Locate the cell with the specified text and output its (x, y) center coordinate. 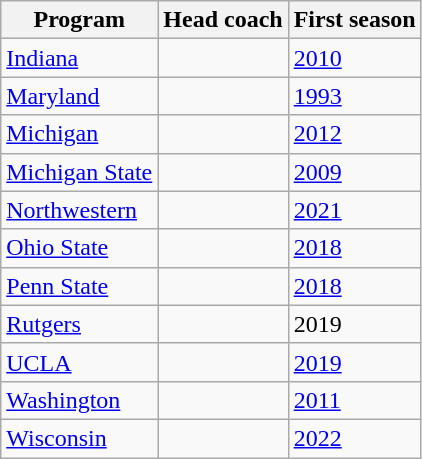
Northwestern (80, 210)
1993 (354, 96)
UCLA (80, 362)
2009 (354, 172)
Program (80, 20)
Indiana (80, 58)
Penn State (80, 286)
First season (354, 20)
Maryland (80, 96)
2021 (354, 210)
2022 (354, 438)
Rutgers (80, 324)
Michigan State (80, 172)
Wisconsin (80, 438)
Washington (80, 400)
Michigan (80, 134)
2011 (354, 400)
2012 (354, 134)
2010 (354, 58)
Head coach (223, 20)
Ohio State (80, 248)
